Detect which cell encompasses the target text, then output its (x, y) center coordinate. 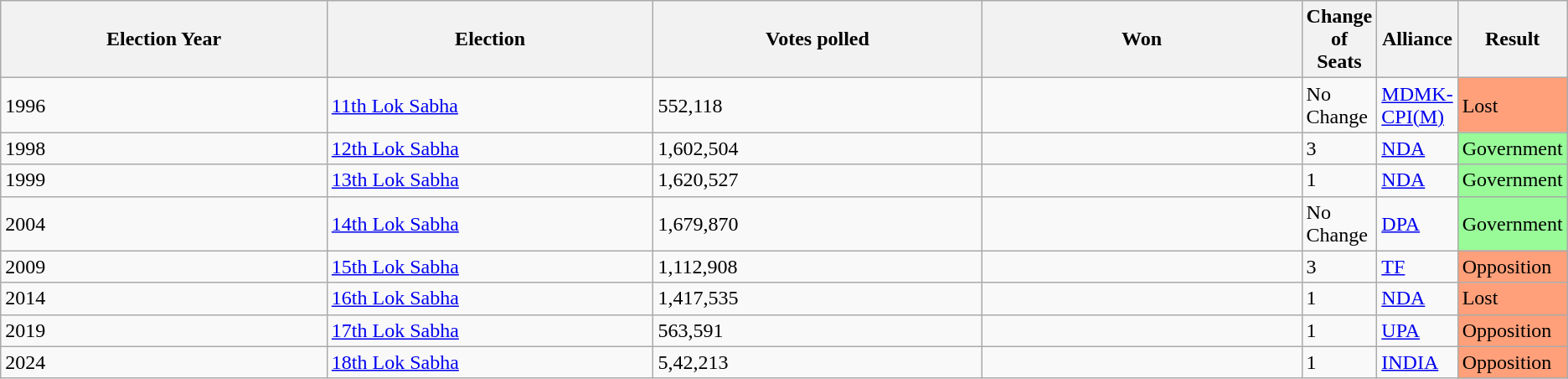
16th Lok Sabha (490, 299)
1,417,535 (818, 299)
Election (490, 39)
1,620,527 (818, 180)
DPA (1417, 223)
Won (1142, 39)
2004 (164, 223)
18th Lok Sabha (490, 362)
Election Year (164, 39)
1996 (164, 106)
17th Lok Sabha (490, 330)
INDIA (1417, 362)
TF (1417, 267)
Votes polled (818, 39)
11th Lok Sabha (490, 106)
Result (1513, 39)
1999 (164, 180)
UPA (1417, 330)
2009 (164, 267)
552,118 (818, 106)
1,602,504 (818, 148)
14th Lok Sabha (490, 223)
Alliance (1417, 39)
2014 (164, 299)
5,42,213 (818, 362)
12th Lok Sabha (490, 148)
1,112,908 (818, 267)
MDMK-CPI(M) (1417, 106)
13th Lok Sabha (490, 180)
Change of Seats (1339, 39)
1,679,870 (818, 223)
1998 (164, 148)
15th Lok Sabha (490, 267)
563,591 (818, 330)
2024 (164, 362)
2019 (164, 330)
